Provide the (X, Y) coordinate of the cell's center where the given text is located.  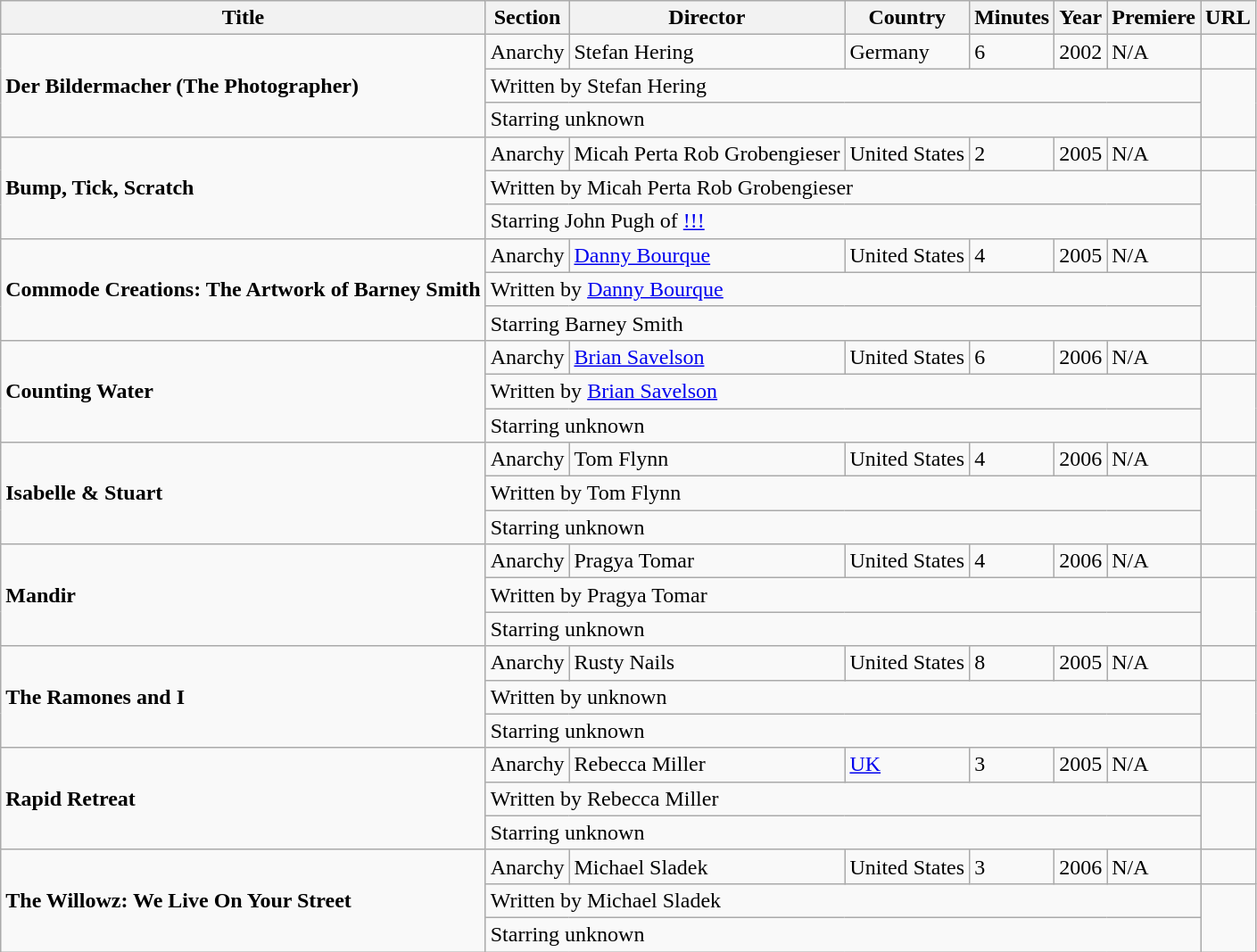
Pragya Tomar (707, 561)
Title (243, 18)
Written by unknown (842, 697)
Micah Perta Rob Grobengieser (707, 153)
Rebecca Miller (707, 765)
Year (1081, 18)
8 (1012, 663)
Written by Brian Savelson (842, 391)
Isabelle & Stuart (243, 493)
Starring John Pugh of !!! (842, 221)
Director (707, 18)
UK (907, 765)
Country (907, 18)
URL (1228, 18)
Written by Pragya Tomar (842, 595)
Danny Bourque (707, 255)
Rapid Retreat (243, 799)
Der Bildermacher (The Photographer) (243, 86)
Written by Rebecca Miller (842, 799)
Commode Creations: The Artwork of Barney Smith (243, 289)
Brian Savelson (707, 357)
Premiere (1154, 18)
2 (1012, 153)
Written by Michael Sladek (842, 900)
Starring Barney Smith (842, 323)
2002 (1081, 52)
Section (527, 18)
Written by Tom Flynn (842, 493)
Written by Stefan Hering (842, 86)
The Ramones and I (243, 697)
Rusty Nails (707, 663)
Germany (907, 52)
Counting Water (243, 391)
Bump, Tick, Scratch (243, 187)
Stefan Hering (707, 52)
Tom Flynn (707, 459)
Minutes (1012, 18)
Written by Danny Bourque (842, 289)
The Willowz: We Live On Your Street (243, 900)
Michael Sladek (707, 866)
Written by Micah Perta Rob Grobengieser (842, 187)
Mandir (243, 595)
